Find where the given text appears and provide that cell's center as [x, y] coordinate. 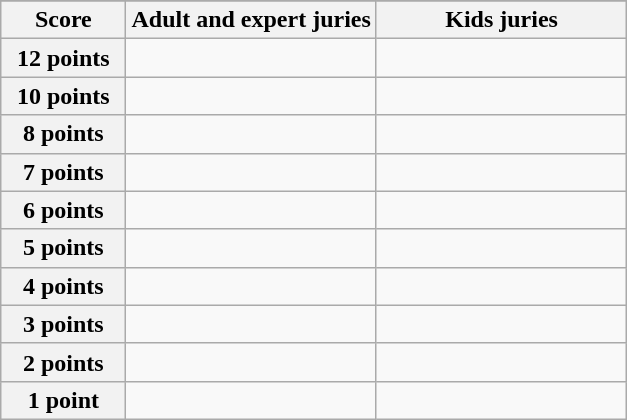
Score [64, 20]
10 points [64, 96]
12 points [64, 58]
2 points [64, 362]
1 point [64, 400]
8 points [64, 134]
Adult and expert juries [251, 20]
6 points [64, 210]
Kids juries [501, 20]
3 points [64, 324]
4 points [64, 286]
5 points [64, 248]
7 points [64, 172]
